Determine the (X, Y) coordinate at the center of the cell enclosing the given text.  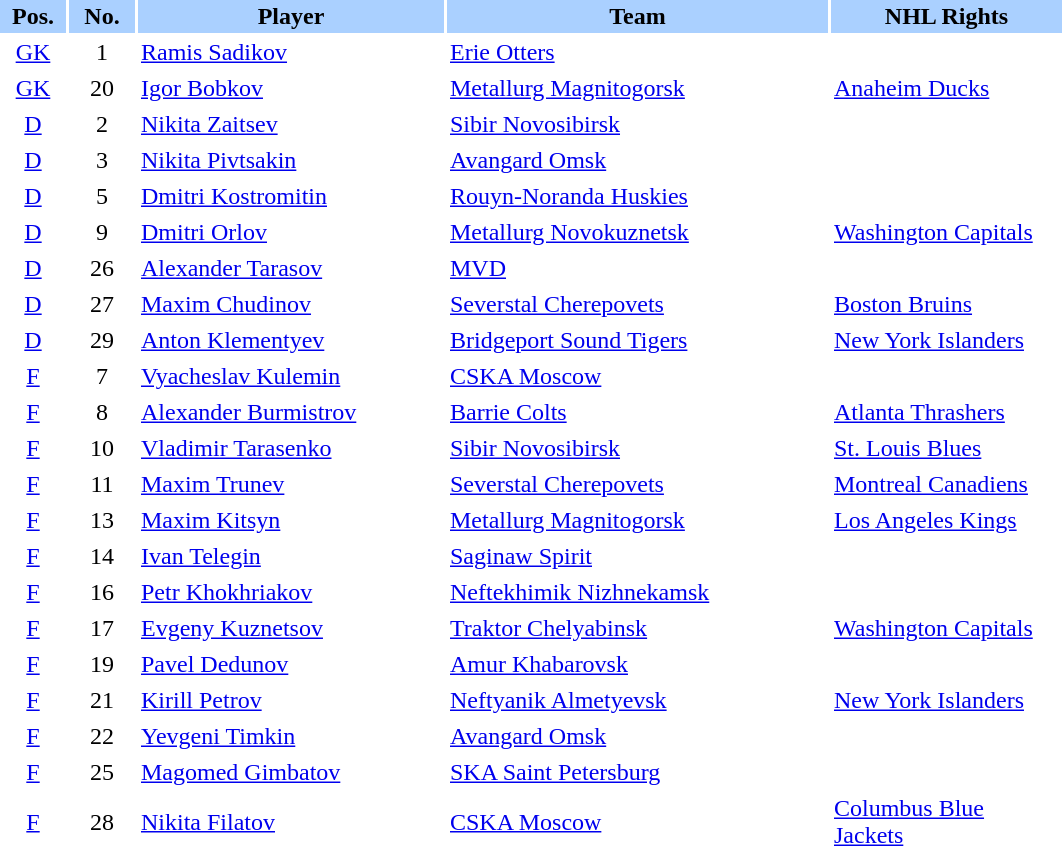
Amur Khabarovsk (638, 664)
Traktor Chelyabinsk (638, 628)
27 (102, 304)
Bridgeport Sound Tigers (638, 340)
Maxim Kitsyn (291, 520)
Metallurg Novokuznetsk (638, 232)
29 (102, 340)
2 (102, 124)
Team (638, 16)
1 (102, 52)
Yevgeni Timkin (291, 736)
20 (102, 88)
Magomed Gimbatov (291, 772)
Vyacheslav Kulemin (291, 376)
Boston Bruins (946, 304)
8 (102, 412)
17 (102, 628)
No. (102, 16)
Anton Klementyev (291, 340)
St. Louis Blues (946, 448)
25 (102, 772)
16 (102, 592)
5 (102, 196)
Pavel Dedunov (291, 664)
Neftekhimik Nizhnekamsk (638, 592)
11 (102, 484)
Vladimir Tarasenko (291, 448)
7 (102, 376)
Ramis Sadikov (291, 52)
MVD (638, 268)
Saginaw Spirit (638, 556)
Neftyanik Almetyevsk (638, 700)
Igor Bobkov (291, 88)
Ivan Telegin (291, 556)
CSKA Moscow (638, 376)
3 (102, 160)
19 (102, 664)
Maxim Trunev (291, 484)
Dmitri Kostromitin (291, 196)
Pos. (33, 16)
Erie Otters (638, 52)
Los Angeles Kings (946, 520)
10 (102, 448)
Nikita Zaitsev (291, 124)
NHL Rights (946, 16)
26 (102, 268)
21 (102, 700)
Maxim Chudinov (291, 304)
14 (102, 556)
Anaheim Ducks (946, 88)
Barrie Colts (638, 412)
Player (291, 16)
22 (102, 736)
Petr Khokhriakov (291, 592)
Atlanta Thrashers (946, 412)
Nikita Pivtsakin (291, 160)
Rouyn-Noranda Huskies (638, 196)
SKA Saint Petersburg (638, 772)
9 (102, 232)
Alexander Tarasov (291, 268)
Alexander Burmistrov (291, 412)
13 (102, 520)
Evgeny Kuznetsov (291, 628)
Montreal Canadiens (946, 484)
Dmitri Orlov (291, 232)
Kirill Petrov (291, 700)
